Determine the (X, Y) coordinate at the center of the cell enclosing the given text.  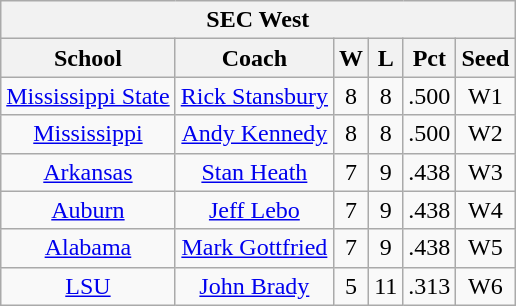
W (352, 58)
W3 (486, 172)
Stan Heath (254, 172)
W1 (486, 96)
SEC West (258, 20)
Alabama (88, 248)
Mark Gottfried (254, 248)
Auburn (88, 210)
Arkansas (88, 172)
.313 (430, 286)
5 (352, 286)
11 (386, 286)
Jeff Lebo (254, 210)
W5 (486, 248)
Coach (254, 58)
W2 (486, 134)
John Brady (254, 286)
LSU (88, 286)
Andy Kennedy (254, 134)
Mississippi (88, 134)
School (88, 58)
Rick Stansbury (254, 96)
Seed (486, 58)
L (386, 58)
W6 (486, 286)
Mississippi State (88, 96)
W4 (486, 210)
Pct (430, 58)
